Provide the [x, y] coordinate of the cell's center where the given text is located.  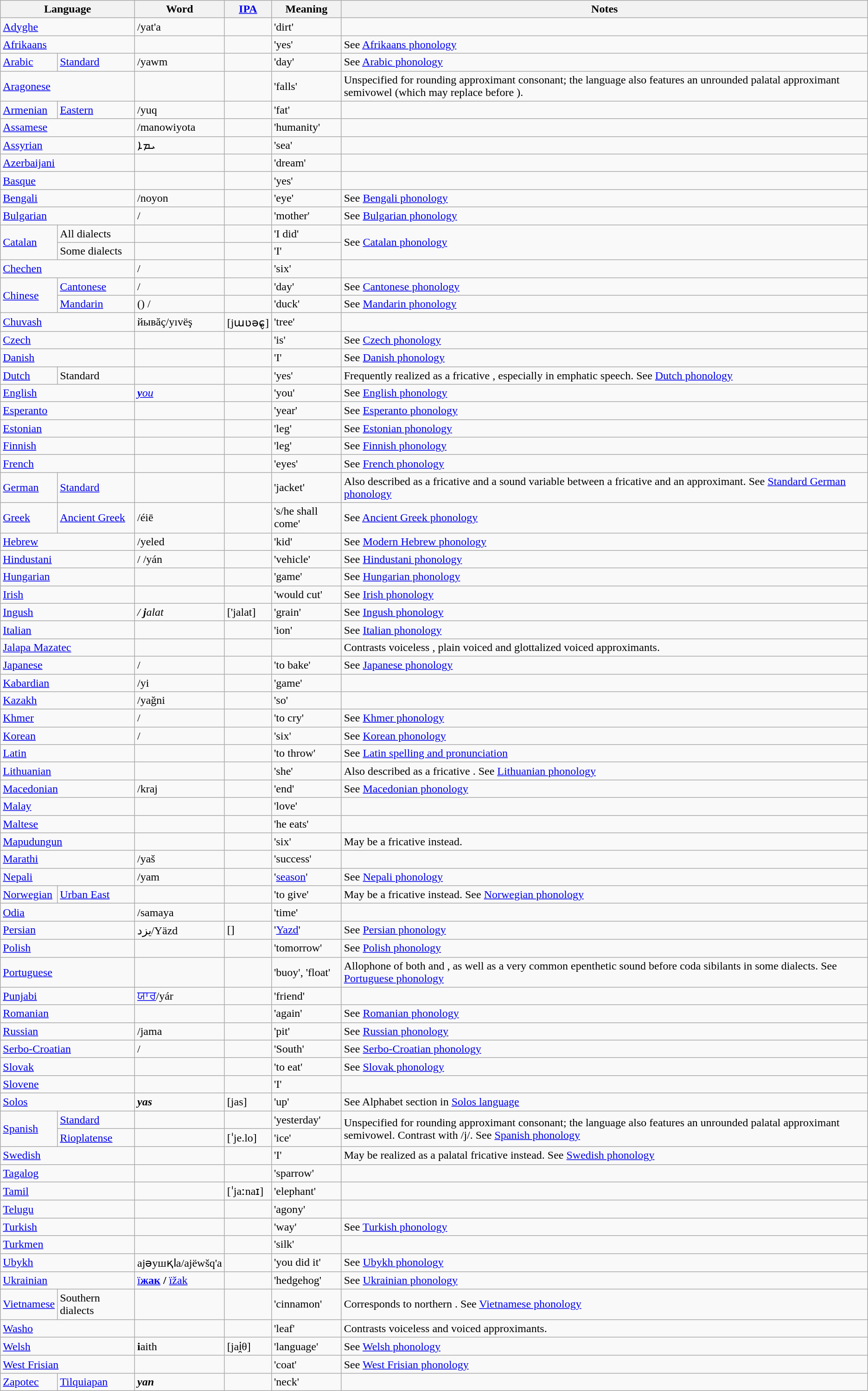
'jacket' [307, 488]
/yawm [179, 62]
'success' [307, 859]
'buoy', 'float' [307, 972]
Ancient Greek [96, 517]
English [68, 393]
'agony' [307, 1209]
Marathi [68, 859]
yas [179, 1102]
French [68, 464]
See Ukrainian phonology [605, 1281]
See Turkish phonology [605, 1227]
Contrasts voiceless , plain voiced and glottalized voiced approximants. [605, 647]
'ice' [307, 1138]
'I did' [307, 233]
Allophone of both and , as well as a very common epenthetic sound before coda sibilants in some dialects. See Portuguese phonology [605, 972]
یزد/Yäzd [179, 930]
Arabic [29, 62]
Ubykh [68, 1263]
[ˈje.lo] [248, 1138]
['jalat] [248, 612]
Lithuanian [68, 771]
See Korean phonology [605, 736]
Assyrian [68, 145]
Romanian [68, 1014]
'elephant' [307, 1191]
'you did it' [307, 1263]
German [29, 488]
'to throw' [307, 753]
Azerbaijani [68, 163]
Greek [29, 517]
Hungarian [68, 577]
'coat' [307, 1364]
Malay [68, 806]
See Nepali phonology [605, 877]
Norwegian [29, 894]
See Finnish phonology [605, 446]
Esperanto [68, 411]
Tilquiapan [96, 1382]
Nepali [68, 877]
Kazakh [68, 701]
Spanish [29, 1129]
Turkish [68, 1227]
/yağni [179, 701]
Zapotec [29, 1382]
Adyghe [68, 27]
/éiē [179, 517]
'vehicle' [307, 559]
'you' [307, 393]
See Bengali phonology [605, 198]
Latin [68, 753]
Chinese [29, 295]
Word [179, 9]
Armenian [29, 110]
Maltese [68, 824]
/noyon [179, 198]
Italian [68, 630]
See Bulgarian phonology [605, 216]
Polish [68, 948]
Bengali [68, 198]
Frequently realized as a fricative , especially in emphatic speech. See Dutch phonology [605, 375]
їжак / ïžak [179, 1281]
yan [179, 1382]
'South' [307, 1049]
/samaya [179, 912]
'up' [307, 1102]
'eye' [307, 198]
Also described as a fricative and a sound variable between a fricative and an approximant. See Standard German phonology [605, 488]
Khmer [68, 718]
Jalapa Mazatec [68, 647]
See Ingush phonology [605, 612]
Portuguese [68, 972]
Kabardian [68, 683]
Swedish [68, 1155]
ਯਾਰ/yár [179, 996]
Slovene [68, 1084]
'friend' [307, 996]
Finnish [68, 446]
'pit' [307, 1031]
See Persian phonology [605, 930]
'year' [307, 411]
See Czech phonology [605, 340]
See Latin spelling and pronunciation [605, 753]
See Romanian phonology [605, 1014]
'sea' [307, 145]
See Ubykh phonology [605, 1263]
'to bake' [307, 665]
'Yazd' [307, 930]
See Alphabet section in Solos language [605, 1102]
'to cry' [307, 718]
/kraj [179, 789]
Catalan [29, 242]
Some dialects [96, 251]
'to eat' [307, 1066]
Mapudungun [68, 842]
() / [179, 304]
'he eats' [307, 824]
See Ancient Greek phonology [605, 517]
Irish [68, 594]
See Italian phonology [605, 630]
'tomorrow' [307, 948]
Unspecified for rounding approximant consonant; the language also features an unrounded palatal approximant semivowel (which may replace before ). [605, 86]
Macedonian [68, 789]
Slovak [68, 1066]
[] [248, 930]
'duck' [307, 304]
Notes [605, 9]
'time' [307, 912]
'yesterday' [307, 1120]
'mother' [307, 216]
Telugu [68, 1209]
See Khmer phonology [605, 718]
See Serbo-Croatian phonology [605, 1049]
'falls' [307, 86]
See Macedonian phonology [605, 789]
Russian [68, 1031]
May be a fricative instead. See Norwegian phonology [605, 894]
See Modern Hebrew phonology [605, 542]
[jas] [248, 1102]
Basque [68, 180]
Dutch [29, 375]
Southern dialects [96, 1305]
'hedgehog' [307, 1281]
/yeled [179, 542]
See Esperanto phonology [605, 411]
/yam [179, 877]
See English phonology [605, 393]
'so' [307, 701]
'dirt' [307, 27]
'neck' [307, 1382]
ајәушқӏa/ajëwšq'a [179, 1263]
See Hindustani phonology [605, 559]
'fat' [307, 110]
'kid' [307, 542]
See Slovak phonology [605, 1066]
Washo [68, 1328]
Persian [68, 930]
'is' [307, 340]
See Welsh phonology [605, 1346]
See French phonology [605, 464]
'love' [307, 806]
Hebrew [68, 542]
Solos [68, 1102]
See Cantonese phonology [605, 287]
'way' [307, 1227]
Assamese [68, 128]
Contrasts voiceless and voiced approximants. [605, 1328]
'cinnamon' [307, 1305]
'to give' [307, 894]
'end' [307, 789]
Ukrainian [68, 1281]
[ˈjaːnaɪ] [248, 1191]
you [179, 393]
See Hungarian phonology [605, 577]
ܝܡܐ [179, 145]
'she' [307, 771]
'tree' [307, 322]
Urban East [96, 894]
Estonian [68, 428]
'again' [307, 1014]
West Frisian [68, 1364]
'eyes' [307, 464]
See West Frisian phonology [605, 1364]
See Estonian phonology [605, 428]
Tamil [68, 1191]
Meaning [307, 9]
See Catalan phonology [605, 242]
/yi [179, 683]
See Russian phonology [605, 1031]
'humanity' [307, 128]
/yat'a [179, 27]
[jɯʋəɕ̬] [248, 322]
Also described as a fricative . See Lithuanian phonology [605, 771]
Ingush [68, 612]
'sparrow' [307, 1173]
See Mandarin phonology [605, 304]
Bulgarian [68, 216]
's/he shall come' [307, 517]
Mandarin [96, 304]
See Polish phonology [605, 948]
Language [68, 9]
'leaf' [307, 1328]
'season' [307, 877]
/ /yán [179, 559]
Hindustani [68, 559]
'grain' [307, 612]
Chechen [68, 269]
Tagalog [68, 1173]
Welsh [68, 1346]
IPA [248, 9]
Korean [68, 736]
Punjabi [68, 996]
See Irish phonology [605, 594]
Vietnamese [29, 1305]
/manowiyota [179, 128]
Afrikaans [68, 45]
Japanese [68, 665]
/yuq [179, 110]
Aragonese [68, 86]
/yaš [179, 859]
Serbo-Croatian [68, 1049]
/ jalat [179, 612]
Turkmen [68, 1244]
/jama [179, 1031]
See Japanese phonology [605, 665]
iaith [179, 1346]
'dream' [307, 163]
'ion' [307, 630]
Cantonese [96, 287]
Rioplatense [96, 1138]
All dialects [96, 233]
Chuvash [68, 322]
Eastern [96, 110]
See Danish phonology [605, 357]
Czech [68, 340]
May be a fricative instead. [605, 842]
May be realized as a palatal fricative instead. See Swedish phonology [605, 1155]
Odia [68, 912]
Corresponds to northern . See Vietnamese phonology [605, 1305]
Danish [68, 357]
'would cut' [307, 594]
'silk' [307, 1244]
'language' [307, 1346]
[jai̯θ] [248, 1346]
йывăç/yıvëş [179, 322]
See Arabic phonology [605, 62]
See Afrikaans phonology [605, 45]
